Output the (X, Y) coordinate of the center of the cell containing the given text.  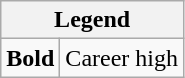
Legend (92, 20)
Career high (122, 58)
Bold (30, 58)
